Search for the cell housing the specified text and yield its [x, y] center coordinate. 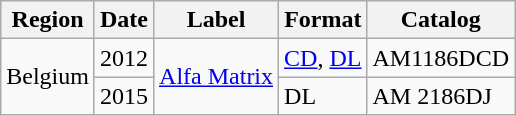
Alfa Matrix [216, 77]
Format [323, 20]
Date [124, 20]
Region [48, 20]
Belgium [48, 77]
CD, DL [323, 58]
AM 2186DJ [441, 96]
Label [216, 20]
2012 [124, 58]
Catalog [441, 20]
DL [323, 96]
AM1186DCD [441, 58]
2015 [124, 96]
